Locate the cell with the specified text and output its (X, Y) center coordinate. 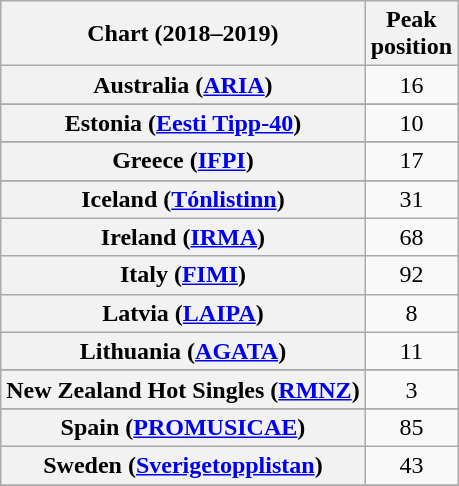
Chart (2018–2019) (183, 34)
3 (411, 389)
Peakposition (411, 34)
Latvia (LAIPA) (183, 313)
New Zealand Hot Singles (RMNZ) (183, 389)
43 (411, 465)
11 (411, 351)
10 (411, 123)
Greece (IFPI) (183, 161)
Iceland (Tónlistinn) (183, 199)
Australia (ARIA) (183, 85)
Lithuania (AGATA) (183, 351)
Spain (PROMUSICAE) (183, 427)
16 (411, 85)
Italy (FIMI) (183, 275)
68 (411, 237)
31 (411, 199)
Estonia (Eesti Tipp-40) (183, 123)
Ireland (IRMA) (183, 237)
85 (411, 427)
92 (411, 275)
17 (411, 161)
Sweden (Sverigetopplistan) (183, 465)
8 (411, 313)
